Pinpoint the cell where the given text exists, returning its [x, y] midpoint coordinate. 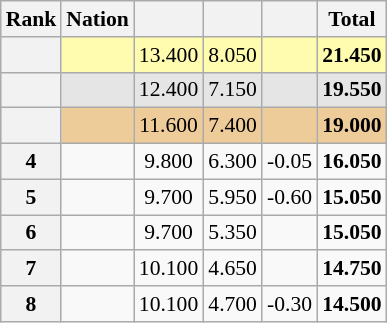
Nation [97, 19]
12.400 [168, 90]
6 [32, 233]
8.050 [232, 55]
-0.05 [290, 162]
5 [32, 197]
21.450 [352, 55]
19.550 [352, 90]
7 [32, 269]
14.500 [352, 304]
7.150 [232, 90]
8 [32, 304]
7.400 [232, 126]
Rank [32, 19]
14.750 [352, 269]
4.700 [232, 304]
19.000 [352, 126]
6.300 [232, 162]
Total [352, 19]
5.950 [232, 197]
-0.30 [290, 304]
5.350 [232, 233]
11.600 [168, 126]
13.400 [168, 55]
-0.60 [290, 197]
4.650 [232, 269]
4 [32, 162]
16.050 [352, 162]
9.800 [168, 162]
